Determine the [x, y] coordinate at the center of the cell enclosing the given text.  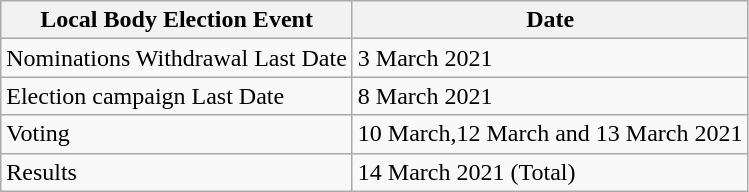
10 March,12 March and 13 March 2021 [550, 134]
14 March 2021 (Total) [550, 172]
Voting [177, 134]
Local Body Election Event [177, 20]
3 March 2021 [550, 58]
Results [177, 172]
Date [550, 20]
Election campaign Last Date [177, 96]
8 March 2021 [550, 96]
Nominations Withdrawal Last Date [177, 58]
